Capture the cell that displays the provided text and extract its [X, Y] central coordinate. 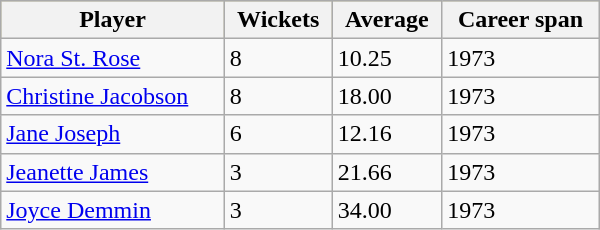
12.16 [386, 134]
Wickets [278, 20]
21.66 [386, 172]
Christine Jacobson [112, 96]
Jeanette James [112, 172]
10.25 [386, 58]
34.00 [386, 210]
Jane Joseph [112, 134]
Joyce Demmin [112, 210]
18.00 [386, 96]
Nora St. Rose [112, 58]
Career span [521, 20]
6 [278, 134]
Player [112, 20]
Average [386, 20]
